Scan for the cell matching the given text and deliver its (x, y) coordinate at center. 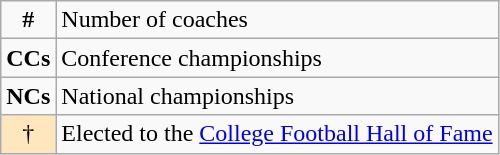
NCs (28, 96)
National championships (277, 96)
# (28, 20)
Elected to the College Football Hall of Fame (277, 134)
CCs (28, 58)
Conference championships (277, 58)
† (28, 134)
Number of coaches (277, 20)
